For the text-containing cell, return its midpoint in (x, y) coordinate format. 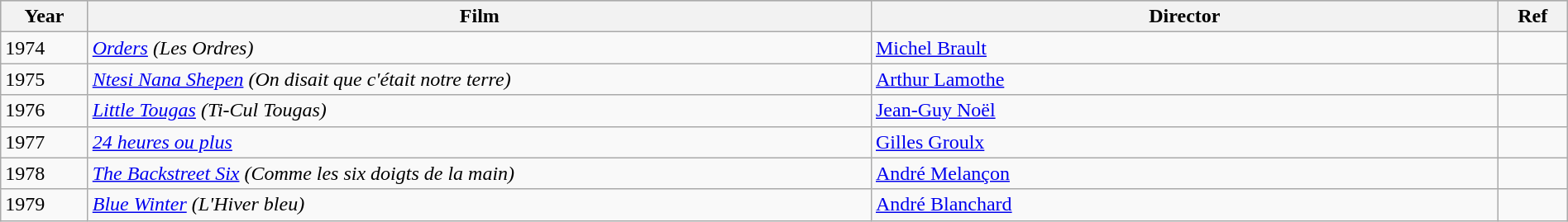
1974 (45, 48)
Michel Brault (1184, 48)
Ntesi Nana Shepen (On disait que c'était notre terre) (480, 79)
1976 (45, 111)
Gilles Groulx (1184, 142)
Film (480, 17)
Year (45, 17)
1975 (45, 79)
Orders (Les Ordres) (480, 48)
Blue Winter (L'Hiver bleu) (480, 205)
Jean-Guy Noël (1184, 111)
1978 (45, 173)
André Melançon (1184, 173)
Ref (1532, 17)
Little Tougas (Ti-Cul Tougas) (480, 111)
The Backstreet Six (Comme les six doigts de la main) (480, 173)
24 heures ou plus (480, 142)
Director (1184, 17)
1979 (45, 205)
1977 (45, 142)
Arthur Lamothe (1184, 79)
André Blanchard (1184, 205)
